Output the (X, Y) coordinate of the center of the cell containing the given text.  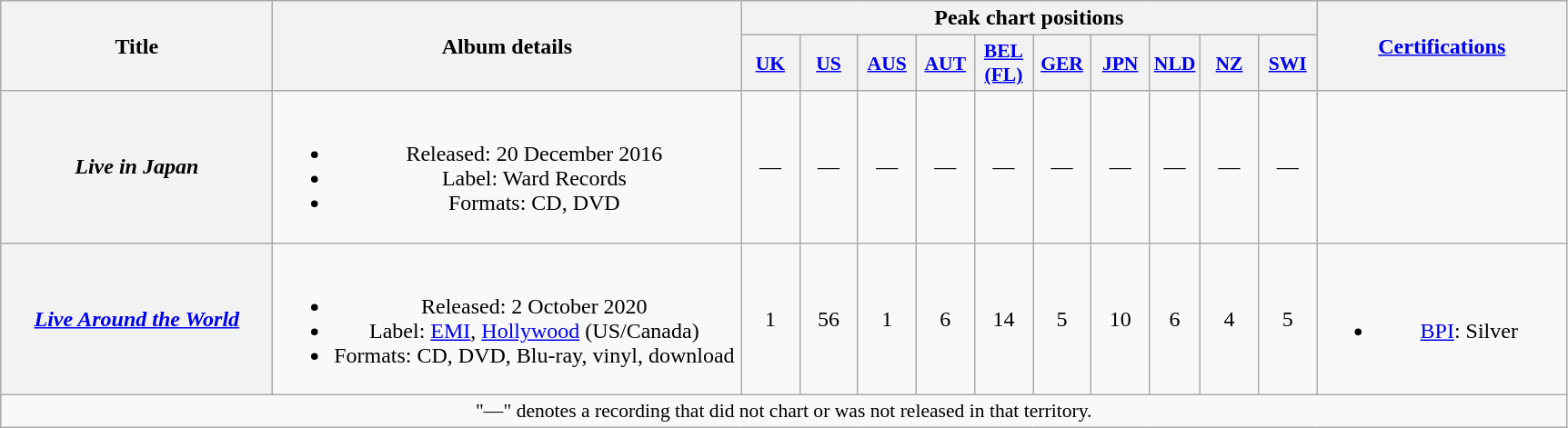
Album details (508, 45)
Live in Japan (136, 167)
UK (770, 64)
Title (136, 45)
JPN (1121, 64)
Peak chart positions (1030, 18)
Released: 20 December 2016Label: Ward RecordsFormats: CD, DVD (508, 167)
US (829, 64)
BPI: Silver (1442, 318)
AUS (887, 64)
BEL(FL) (1003, 64)
GER (1062, 64)
14 (1003, 318)
Released: 2 October 2020Label: EMI, Hollywood (US/Canada)Formats: CD, DVD, Blu-ray, vinyl, download (508, 318)
NZ (1229, 64)
Live Around the World (136, 318)
SWI (1288, 64)
4 (1229, 318)
AUT (945, 64)
10 (1121, 318)
"—" denotes a recording that did not chart or was not released in that territory. (784, 411)
Certifications (1442, 45)
NLD (1175, 64)
56 (829, 318)
